Determine the [X, Y] coordinate at the center of the cell enclosing the given text.  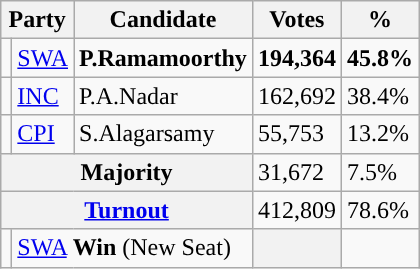
55,753 [296, 134]
CPI [43, 134]
P.A.Nadar [164, 96]
194,364 [296, 58]
162,692 [296, 96]
SWA [43, 58]
45.8% [380, 58]
Candidate [164, 20]
38.4% [380, 96]
7.5% [380, 172]
Party [38, 20]
412,809 [296, 210]
P.Ramamoorthy [164, 58]
Votes [296, 20]
S.Alagarsamy [164, 134]
SWA Win (New Seat) [132, 248]
13.2% [380, 134]
Turnout [127, 210]
% [380, 20]
78.6% [380, 210]
Majority [127, 172]
31,672 [296, 172]
INC [43, 96]
